Extract the [X, Y] coordinate from the center of the cell holding the provided text.  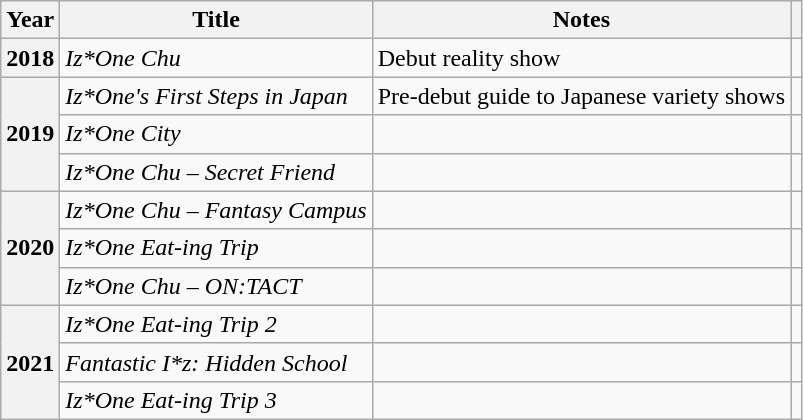
2020 [30, 248]
Iz*One Chu – ON:TACT [216, 286]
2021 [30, 362]
Iz*One City [216, 134]
Iz*One's First Steps in Japan [216, 96]
Iz*One Eat-ing Trip 3 [216, 400]
2019 [30, 134]
Title [216, 20]
Notes [581, 20]
Pre-debut guide to Japanese variety shows [581, 96]
2018 [30, 58]
Iz*One Chu [216, 58]
Iz*One Eat-ing Trip [216, 248]
Iz*One Chu – Secret Friend [216, 172]
Iz*One Eat-ing Trip 2 [216, 324]
Debut reality show [581, 58]
Year [30, 20]
Iz*One Chu – Fantasy Campus [216, 210]
Fantastic I*z: Hidden School [216, 362]
